Capture the cell that displays the provided text and extract its (X, Y) central coordinate. 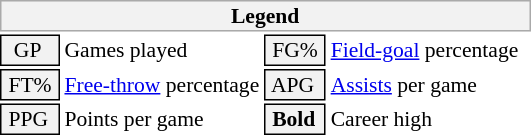
APG (295, 85)
Free-throw percentage (162, 85)
Legend (265, 16)
Field-goal percentage (430, 50)
GP (30, 50)
Assists per game (430, 85)
FT% (30, 85)
Games played (162, 50)
FG% (295, 50)
